Extract the (x, y) coordinate from the center of the cell holding the provided text.  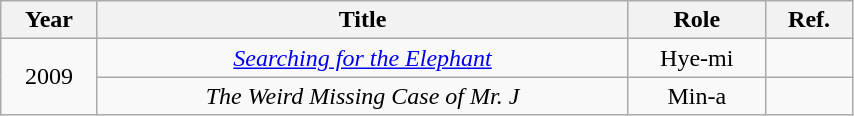
Title (362, 20)
2009 (50, 77)
Role (697, 20)
Searching for the Elephant (362, 58)
Year (50, 20)
Hye-mi (697, 58)
The Weird Missing Case of Mr. J (362, 96)
Min-a (697, 96)
Ref. (810, 20)
